Output the (X, Y) coordinate of the center of the cell containing the given text.  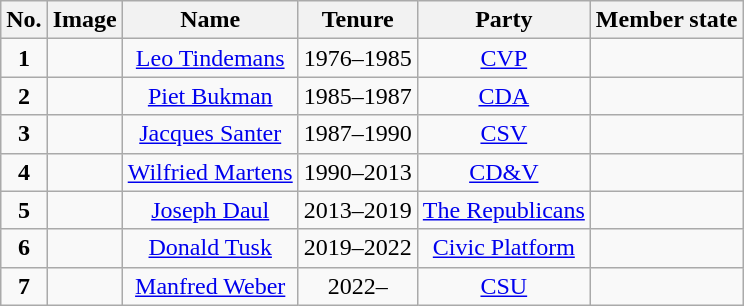
2 (24, 96)
1987–1990 (358, 134)
Tenure (358, 20)
Party (504, 20)
Leo Tindemans (210, 58)
3 (24, 134)
2022– (358, 286)
Wilfried Martens (210, 172)
Member state (666, 20)
CVP (504, 58)
Civic Platform (504, 248)
7 (24, 286)
1990–2013 (358, 172)
2019–2022 (358, 248)
2013–2019 (358, 210)
5 (24, 210)
CSV (504, 134)
Jacques Santer (210, 134)
CSU (504, 286)
Piet Bukman (210, 96)
Donald Tusk (210, 248)
The Republicans (504, 210)
CD&V (504, 172)
1976–1985 (358, 58)
1985–1987 (358, 96)
Joseph Daul (210, 210)
Name (210, 20)
CDA (504, 96)
4 (24, 172)
No. (24, 20)
Image (84, 20)
1 (24, 58)
Manfred Weber (210, 286)
6 (24, 248)
